For the text-containing cell, return its midpoint in [X, Y] coordinate format. 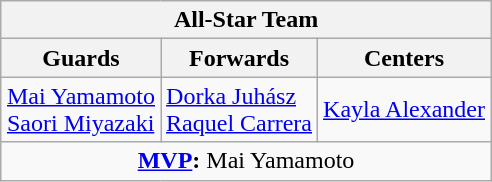
MVP: Mai Yamamoto [246, 161]
Guards [80, 58]
Centers [404, 58]
All-Star Team [246, 20]
Mai Yamamoto Saori Miyazaki [80, 110]
Kayla Alexander [404, 110]
Forwards [240, 58]
Dorka Juhász Raquel Carrera [240, 110]
